Locate the cell with the specified text and output its [X, Y] center coordinate. 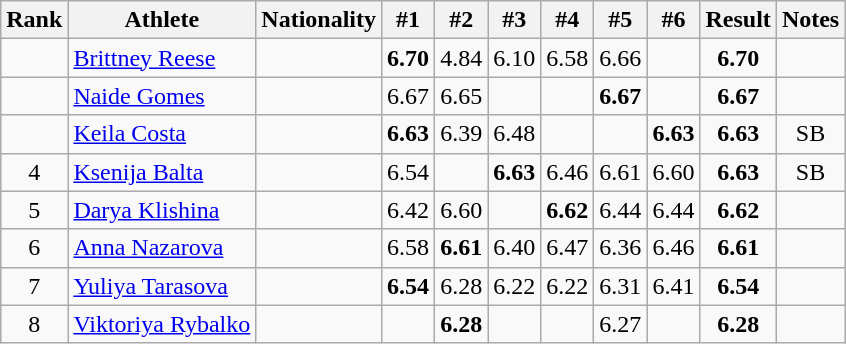
#3 [514, 20]
Notes [810, 20]
Result [738, 20]
6.40 [514, 248]
6.47 [568, 248]
5 [34, 210]
7 [34, 286]
Yuliya Tarasova [162, 286]
4.84 [462, 58]
6.10 [514, 58]
6 [34, 248]
#1 [408, 20]
Ksenija Balta [162, 172]
4 [34, 172]
6.48 [514, 134]
6.36 [620, 248]
Rank [34, 20]
Keila Costa [162, 134]
6.27 [620, 324]
#6 [674, 20]
Darya Klishina [162, 210]
Anna Nazarova [162, 248]
Athlete [162, 20]
6.66 [620, 58]
Nationality [319, 20]
6.65 [462, 96]
8 [34, 324]
Viktoriya Rybalko [162, 324]
6.39 [462, 134]
6.41 [674, 286]
#2 [462, 20]
Naide Gomes [162, 96]
6.31 [620, 286]
Brittney Reese [162, 58]
#4 [568, 20]
6.42 [408, 210]
#5 [620, 20]
